Detect which cell encompasses the target text, then output its [x, y] center coordinate. 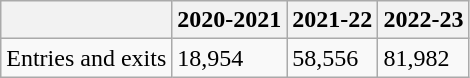
58,556 [332, 58]
Entries and exits [86, 58]
81,982 [424, 58]
2020-2021 [230, 20]
2021-22 [332, 20]
2022-23 [424, 20]
18,954 [230, 58]
